Return (x, y) of the center of cell containing provided text 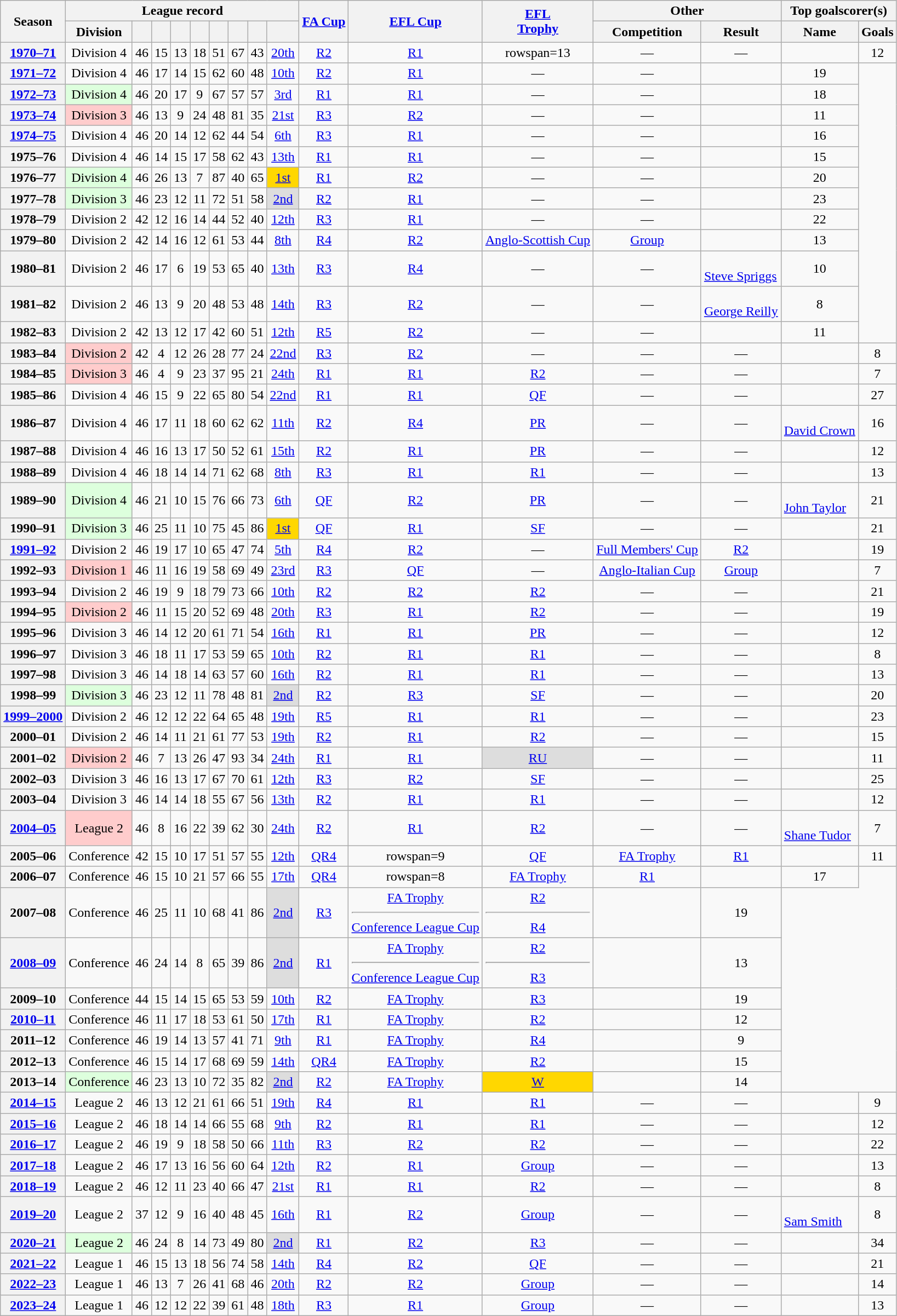
1982–83 (33, 332)
1973–74 (33, 115)
2014–15 (33, 1103)
6 (181, 268)
rowspan=8 (415, 877)
Full Members' Cup (648, 549)
R2R4 (538, 912)
FA Cup (324, 21)
1976–77 (33, 177)
1989–90 (33, 501)
1974–75 (33, 136)
1993–94 (33, 591)
15th (283, 451)
2019–20 (33, 1215)
2010–11 (33, 1019)
1975–76 (33, 157)
1990–91 (33, 528)
2012–13 (33, 1061)
2003–04 (33, 800)
82 (258, 1082)
1972–73 (33, 94)
2018–19 (33, 1186)
30 (258, 828)
2009–10 (33, 998)
Goals (877, 32)
5th (283, 549)
2023–24 (33, 1305)
27 (877, 395)
2011–12 (33, 1040)
Anglo-Italian Cup (648, 570)
Shane Tudor (820, 828)
RU (538, 758)
2022–23 (33, 1284)
2008–09 (33, 963)
rowspan=13 (538, 53)
1970–71 (33, 53)
1996–97 (33, 653)
1977–78 (33, 198)
Division (99, 32)
1981–82 (33, 304)
28 (219, 353)
Anglo-Scottish Cup (538, 240)
2007–08 (33, 912)
1999–2000 (33, 716)
Name (820, 32)
95 (238, 374)
R2R3 (538, 963)
2002–03 (33, 779)
EFLTrophy (538, 21)
2006–07 (33, 877)
Result (741, 32)
3rd (283, 94)
2015–16 (33, 1124)
rowspan=9 (415, 856)
1980–81 (33, 268)
2017–18 (33, 1165)
League record (182, 11)
2001–02 (33, 758)
1997–98 (33, 675)
EFL Cup (415, 21)
23rd (283, 570)
1971–72 (33, 73)
1986–87 (33, 423)
79 (219, 591)
93 (238, 758)
Steve Spriggs (741, 268)
1983–84 (33, 353)
2000–01 (33, 737)
18th (283, 1305)
1992–93 (33, 570)
1998–99 (33, 696)
2004–05 (33, 828)
Competition (648, 32)
Top goalscorer(s) (838, 11)
2021–22 (33, 1263)
1988–89 (33, 472)
1979–80 (33, 240)
75 (219, 528)
David Crown (820, 423)
78 (219, 696)
2016–17 (33, 1145)
Sam Smith (820, 1215)
1995–96 (33, 633)
63 (219, 675)
87 (219, 177)
George Reilly (741, 304)
1985–86 (33, 395)
2005–06 (33, 856)
W (538, 1082)
Other (687, 11)
Season (33, 21)
1994–95 (33, 612)
1991–92 (33, 549)
John Taylor (820, 501)
1978–79 (33, 219)
76 (219, 501)
Division 1 (99, 570)
2013–14 (33, 1082)
1987–88 (33, 451)
2020–21 (33, 1243)
1984–85 (33, 374)
70 (238, 779)
